Return the (x, y) coordinate for the center point of the cell that contains the specified text.  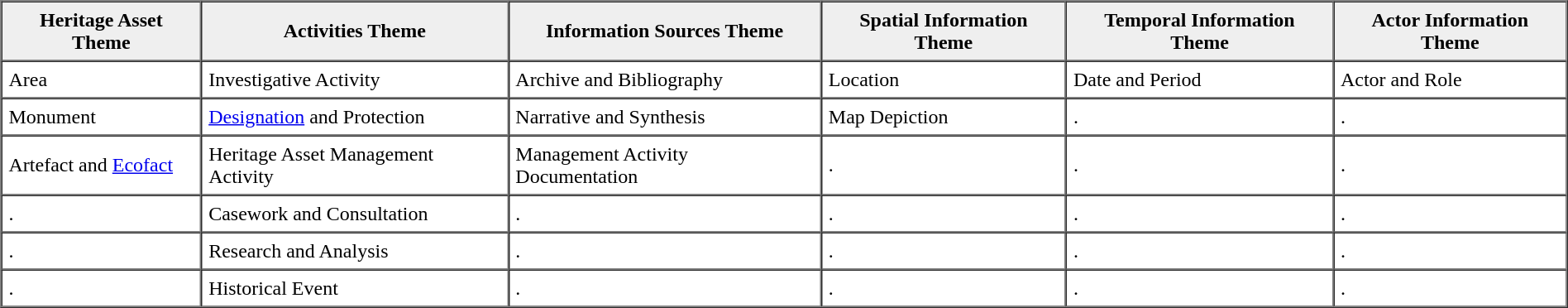
Heritage Asset Management Activity (354, 166)
Casework and Consultation (354, 214)
Location (944, 79)
Heritage Asset Theme (102, 31)
Archive and Bibliography (665, 79)
Management Activity Documentation (665, 166)
Area (102, 79)
Historical Event (354, 288)
Actor Information Theme (1451, 31)
Research and Analysis (354, 250)
Narrative and Synthesis (665, 116)
Investigative Activity (354, 79)
Activities Theme (354, 31)
Actor and Role (1451, 79)
Artefact and Ecofact (102, 166)
Map Depiction (944, 116)
Spatial Information Theme (944, 31)
Information Sources Theme (665, 31)
Designation and Protection (354, 116)
Monument (102, 116)
Date and Period (1199, 79)
Temporal Information Theme (1199, 31)
